From the cell containing the given text, extract its center point as (x, y) coordinate. 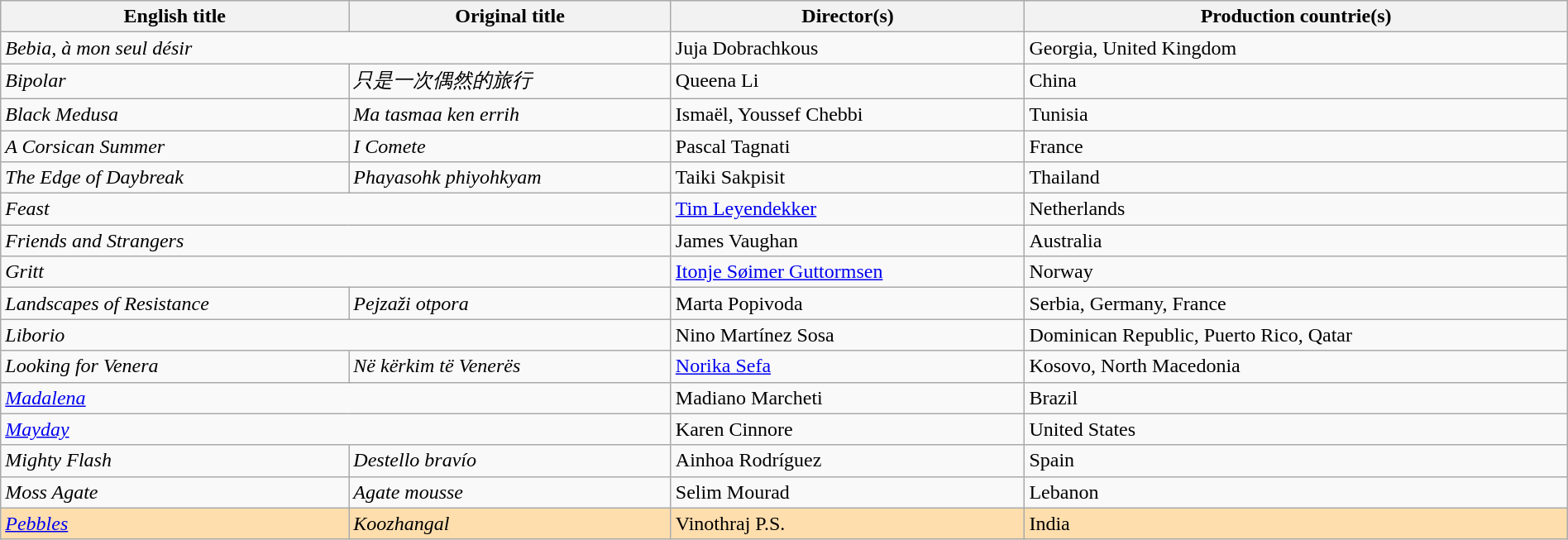
Itonje Søimer Guttormsen (848, 272)
Kosovo, North Macedonia (1296, 366)
Netherlands (1296, 209)
Tunisia (1296, 114)
Phayasohk phiyohkyam (509, 178)
Queena Li (848, 81)
Ainhoa Rodríguez (848, 461)
Nino Martínez Sosa (848, 335)
Lebanon (1296, 492)
Bipolar (175, 81)
Norway (1296, 272)
Australia (1296, 241)
Production countrie(s) (1296, 17)
Mayday (336, 429)
Director(s) (848, 17)
Ismaël, Youssef Chebbi (848, 114)
Koozhangal (509, 523)
Norika Sefa (848, 366)
Moss Agate (175, 492)
Ma tasmaa ken errih (509, 114)
Në kërkim të Venerës (509, 366)
Landscapes of Resistance (175, 303)
France (1296, 146)
A Corsican Summer (175, 146)
English title (175, 17)
Looking for Venera (175, 366)
Madiano Marcheti (848, 398)
Pascal Tagnati (848, 146)
Juja Dobrachkous (848, 48)
Vinothraj P.S. (848, 523)
Pejzaži otpora (509, 303)
Agate mousse (509, 492)
United States (1296, 429)
Feast (336, 209)
James Vaughan (848, 241)
Tim Leyendekker (848, 209)
Serbia, Germany, France (1296, 303)
Dominican Republic, Puerto Rico, Qatar (1296, 335)
Friends and Strangers (336, 241)
Marta Popivoda (848, 303)
Thailand (1296, 178)
Gritt (336, 272)
I Comete (509, 146)
Destello bravío (509, 461)
Madalena (336, 398)
Taiki Sakpisit (848, 178)
India (1296, 523)
The Edge of Daybreak (175, 178)
Original title (509, 17)
Brazil (1296, 398)
Mighty Flash (175, 461)
只是一次偶然的旅行 (509, 81)
Georgia, United Kingdom (1296, 48)
Spain (1296, 461)
Pebbles (175, 523)
Karen Cinnore (848, 429)
Black Medusa (175, 114)
Liborio (336, 335)
Bebia, à mon seul désir (336, 48)
Selim Mourad (848, 492)
China (1296, 81)
